Detect which cell encompasses the target text, then output its [x, y] center coordinate. 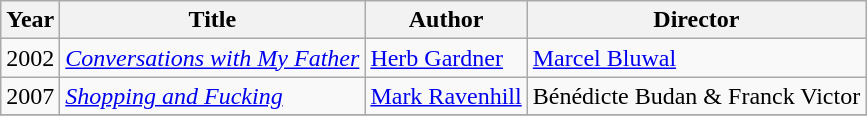
Mark Ravenhill [446, 96]
Marcel Bluwal [696, 58]
Bénédicte Budan & Franck Victor [696, 96]
Author [446, 20]
Title [212, 20]
2007 [30, 96]
Director [696, 20]
Year [30, 20]
Shopping and Fucking [212, 96]
Herb Gardner [446, 58]
2002 [30, 58]
Conversations with My Father [212, 58]
